Output the [x, y] coordinate of the center of the cell containing the given text.  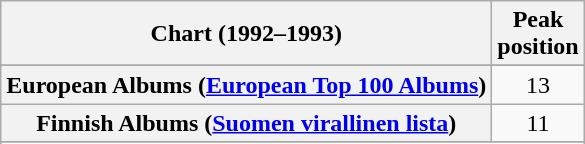
11 [538, 123]
Chart (1992–1993) [246, 34]
European Albums (European Top 100 Albums) [246, 85]
Peakposition [538, 34]
13 [538, 85]
Finnish Albums (Suomen virallinen lista) [246, 123]
